For the text-containing cell, return its midpoint in (X, Y) coordinate format. 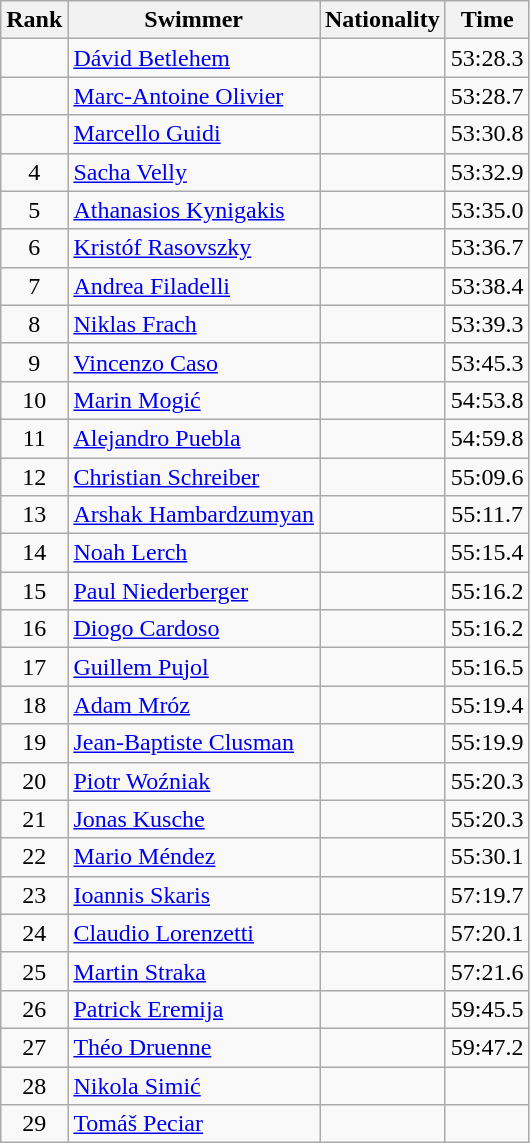
Andrea Filadelli (194, 286)
53:38.4 (487, 286)
5 (34, 210)
Kristóf Rasovszky (194, 248)
Sacha Velly (194, 172)
Marc-Antoine Olivier (194, 96)
29 (34, 1124)
Arshak Hambardzumyan (194, 515)
53:32.9 (487, 172)
20 (34, 781)
7 (34, 286)
Claudio Lorenzetti (194, 933)
57:19.7 (487, 895)
18 (34, 705)
Théo Druenne (194, 1047)
Mario Méndez (194, 857)
Dávid Betlehem (194, 58)
28 (34, 1085)
53:45.3 (487, 362)
Niklas Frach (194, 324)
53:30.8 (487, 134)
Swimmer (194, 20)
57:21.6 (487, 971)
55:16.5 (487, 667)
Rank (34, 20)
Piotr Woźniak (194, 781)
Paul Niederberger (194, 591)
13 (34, 515)
19 (34, 743)
12 (34, 477)
55:30.1 (487, 857)
Alejandro Puebla (194, 438)
53:36.7 (487, 248)
Adam Mróz (194, 705)
Time (487, 20)
53:28.3 (487, 58)
6 (34, 248)
24 (34, 933)
Marin Mogić (194, 400)
53:39.3 (487, 324)
Marcello Guidi (194, 134)
Athanasios Kynigakis (194, 210)
Jonas Kusche (194, 819)
10 (34, 400)
55:19.9 (487, 743)
16 (34, 629)
Christian Schreiber (194, 477)
59:45.5 (487, 1009)
55:15.4 (487, 553)
Ioannis Skaris (194, 895)
55:19.4 (487, 705)
Martin Straka (194, 971)
14 (34, 553)
27 (34, 1047)
21 (34, 819)
Diogo Cardoso (194, 629)
Noah Lerch (194, 553)
54:59.8 (487, 438)
Nikola Simić (194, 1085)
59:47.2 (487, 1047)
4 (34, 172)
9 (34, 362)
22 (34, 857)
15 (34, 591)
17 (34, 667)
Vincenzo Caso (194, 362)
53:35.0 (487, 210)
8 (34, 324)
55:09.6 (487, 477)
26 (34, 1009)
53:28.7 (487, 96)
Tomáš Peciar (194, 1124)
Guillem Pujol (194, 667)
11 (34, 438)
23 (34, 895)
57:20.1 (487, 933)
Patrick Eremija (194, 1009)
54:53.8 (487, 400)
Nationality (383, 20)
Jean-Baptiste Clusman (194, 743)
25 (34, 971)
55:11.7 (487, 515)
